Identify which cell holds the provided text, then report its [x, y] central coordinate. 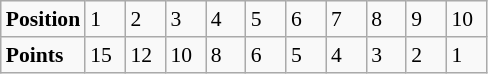
Position [43, 19]
Points [43, 55]
7 [346, 19]
12 [145, 55]
15 [105, 55]
9 [426, 19]
